Search for the cell housing the specified text and yield its [X, Y] center coordinate. 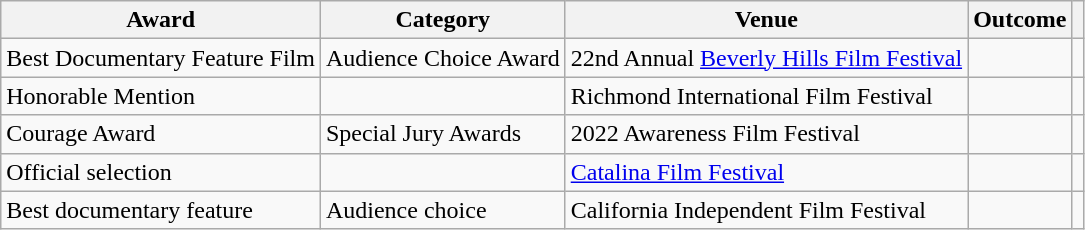
Catalina Film Festival [766, 172]
Audience choice [442, 210]
Richmond International Film Festival [766, 96]
Courage Award [161, 134]
Award [161, 20]
Category [442, 20]
Outcome [1020, 20]
Special Jury Awards [442, 134]
Honorable Mention [161, 96]
California Independent Film Festival [766, 210]
Venue [766, 20]
Best Documentary Feature Film [161, 58]
Audience Choice Award [442, 58]
Official selection [161, 172]
22nd Annual Beverly Hills Film Festival [766, 58]
2022 Awareness Film Festival [766, 134]
Best documentary feature [161, 210]
